Return the (x, y) coordinate for the center point of the cell that contains the specified text.  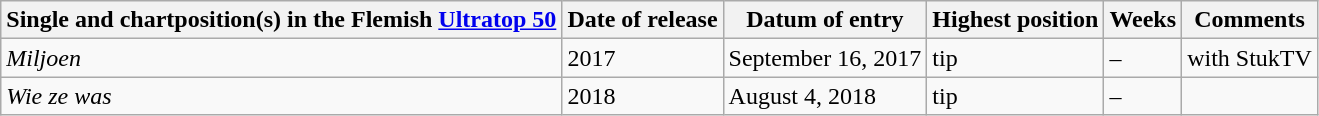
with StukTV (1250, 58)
Comments (1250, 20)
2018 (642, 96)
2017 (642, 58)
Wie ze was (282, 96)
Date of release (642, 20)
Miljoen (282, 58)
Weeks (1143, 20)
Single and chartposition(s) in the Flemish Ultratop 50 (282, 20)
August 4, 2018 (825, 96)
September 16, 2017 (825, 58)
Highest position (1016, 20)
Datum of entry (825, 20)
